Locate the cell with the specified text and output its [X, Y] center coordinate. 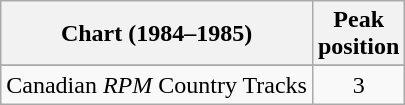
Canadian RPM Country Tracks [157, 85]
Chart (1984–1985) [157, 34]
3 [358, 85]
Peakposition [358, 34]
